Capture the cell that displays the provided text and extract its (X, Y) central coordinate. 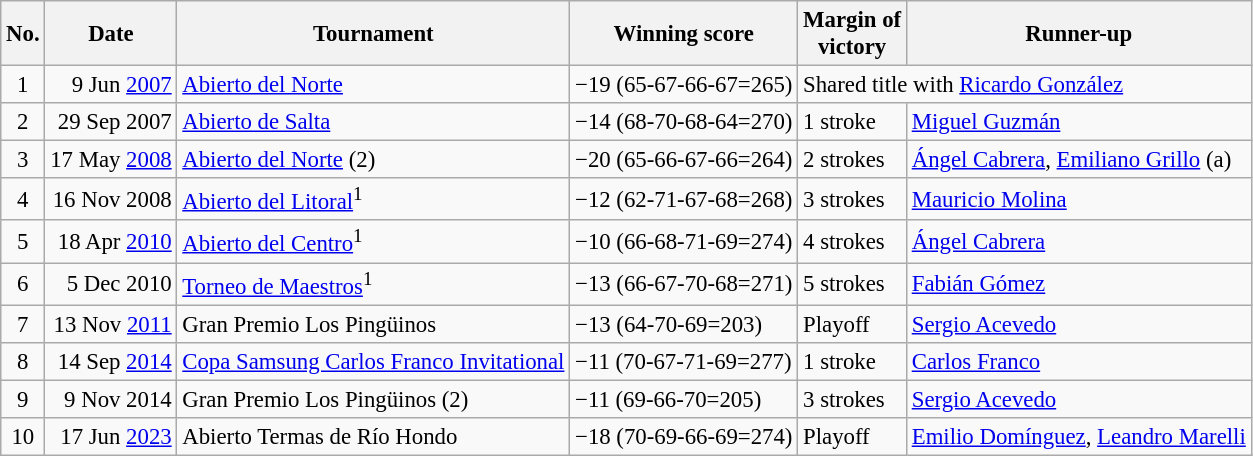
Torneo de Maestros1 (374, 284)
17 Jun 2023 (111, 437)
Mauricio Molina (1078, 199)
9 Nov 2014 (111, 399)
Abierto Termas de Río Hondo (374, 437)
Abierto del Norte (2) (374, 160)
8 (23, 361)
18 Apr 2010 (111, 241)
16 Nov 2008 (111, 199)
Abierto del Centro1 (374, 241)
5 (23, 241)
7 (23, 324)
Abierto del Norte (374, 85)
13 Nov 2011 (111, 324)
29 Sep 2007 (111, 122)
2 (23, 122)
Date (111, 34)
Copa Samsung Carlos Franco Invitational (374, 361)
No. (23, 34)
Abierto de Salta (374, 122)
5 Dec 2010 (111, 284)
3 (23, 160)
−10 (66-68-71-69=274) (684, 241)
9 Jun 2007 (111, 85)
Miguel Guzmán (1078, 122)
−11 (70-67-71-69=277) (684, 361)
6 (23, 284)
Carlos Franco (1078, 361)
Tournament (374, 34)
17 May 2008 (111, 160)
Abierto del Litoral1 (374, 199)
−13 (64-70-69=203) (684, 324)
4 strokes (852, 241)
Gran Premio Los Pingüinos (2) (374, 399)
Winning score (684, 34)
4 (23, 199)
5 strokes (852, 284)
Runner-up (1078, 34)
10 (23, 437)
2 strokes (852, 160)
−13 (66-67-70-68=271) (684, 284)
Fabián Gómez (1078, 284)
−19 (65-67-66-67=265) (684, 85)
Margin ofvictory (852, 34)
Ángel Cabrera (1078, 241)
Shared title with Ricardo González (1024, 85)
−18 (70-69-66-69=274) (684, 437)
14 Sep 2014 (111, 361)
Gran Premio Los Pingüinos (374, 324)
Emilio Domínguez, Leandro Marelli (1078, 437)
−14 (68-70-68-64=270) (684, 122)
−20 (65-66-67-66=264) (684, 160)
−12 (62-71-67-68=268) (684, 199)
Ángel Cabrera, Emiliano Grillo (a) (1078, 160)
9 (23, 399)
1 (23, 85)
−11 (69-66-70=205) (684, 399)
